Provide the [X, Y] coordinate of the cell's center where the given text is located.  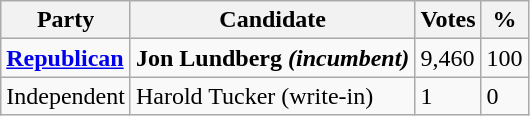
% [504, 20]
Candidate [272, 20]
Votes [448, 20]
9,460 [448, 58]
Republican [66, 58]
Independent [66, 96]
0 [504, 96]
Harold Tucker (write-in) [272, 96]
1 [448, 96]
Party [66, 20]
100 [504, 58]
Jon Lundberg (incumbent) [272, 58]
